Detect which cell encompasses the target text, then output its (X, Y) center coordinate. 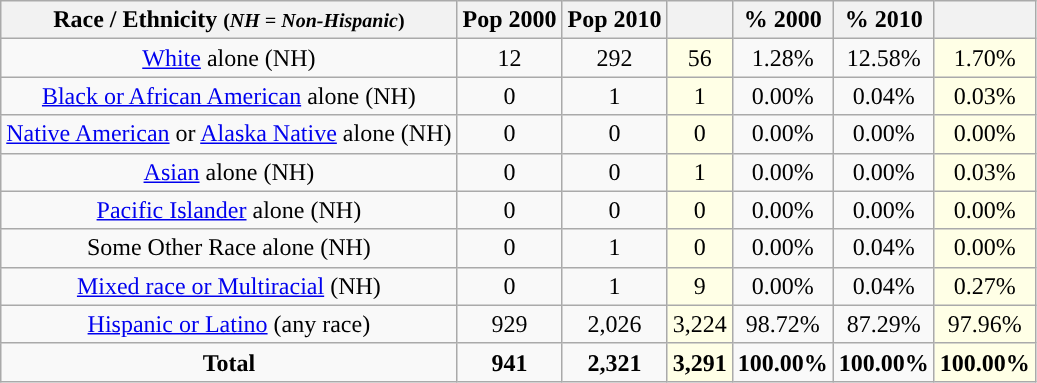
Total (229, 362)
Pop 2000 (510, 20)
Mixed race or Multiracial (NH) (229, 286)
% 2000 (782, 20)
12 (510, 58)
Pacific Islander alone (NH) (229, 210)
Race / Ethnicity (NH = Non-Hispanic) (229, 20)
White alone (NH) (229, 58)
Some Other Race alone (NH) (229, 248)
2,321 (614, 362)
929 (510, 324)
3,224 (700, 324)
Pop 2010 (614, 20)
97.96% (984, 324)
Asian alone (NH) (229, 172)
Native American or Alaska Native alone (NH) (229, 134)
87.29% (884, 324)
941 (510, 362)
3,291 (700, 362)
12.58% (884, 58)
98.72% (782, 324)
1.70% (984, 58)
1.28% (782, 58)
2,026 (614, 324)
% 2010 (884, 20)
Black or African American alone (NH) (229, 96)
0.27% (984, 286)
Hispanic or Latino (any race) (229, 324)
56 (700, 58)
9 (700, 286)
292 (614, 58)
